Return (X, Y) of the center of cell containing provided text 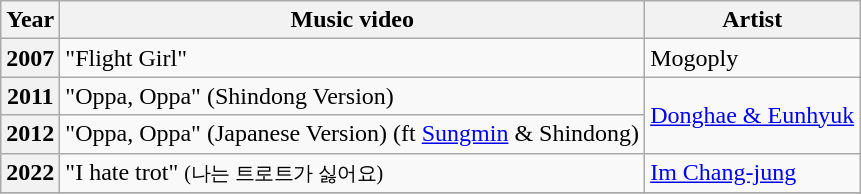
2007 (30, 58)
"Oppa, Oppa" (Japanese Version) (ft Sungmin & Shindong) (352, 134)
2022 (30, 173)
Artist (752, 20)
Mogoply (752, 58)
"Oppa, Oppa" (Shindong Version) (352, 96)
Donghae & Eunhyuk (752, 115)
"I hate trot" (나는 트로트가 싫어요) (352, 173)
Im Chang-jung (752, 173)
2012 (30, 134)
"Flight Girl" (352, 58)
Year (30, 20)
Music video (352, 20)
2011 (30, 96)
